Detect which cell encompasses the target text, then output its [x, y] center coordinate. 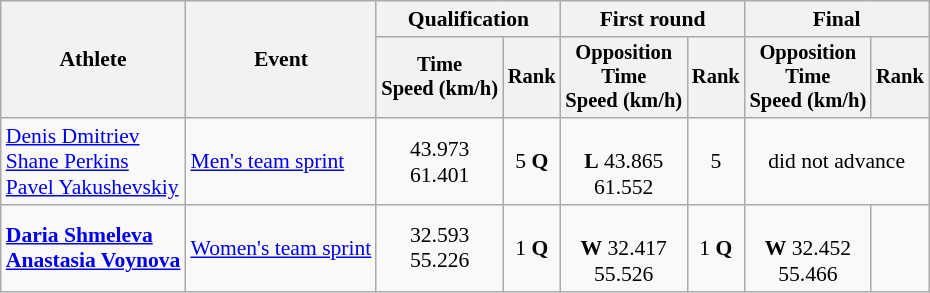
L 43.86561.552 [624, 162]
did not advance [837, 162]
Women's team sprint [280, 248]
43.97361.401 [440, 162]
Qualification [468, 19]
W 32.45255.466 [808, 248]
Men's team sprint [280, 162]
Daria ShmelevaAnastasia Voynova [94, 248]
Final [837, 19]
Denis DmitrievShane PerkinsPavel Yakushevskiy [94, 162]
Athlete [94, 60]
32.59355.226 [440, 248]
First round [652, 19]
Event [280, 60]
5 Q [532, 162]
5 [716, 162]
TimeSpeed (km/h) [440, 78]
W 32.41755.526 [624, 248]
